Find where the given text appears and provide that cell's center as [x, y] coordinate. 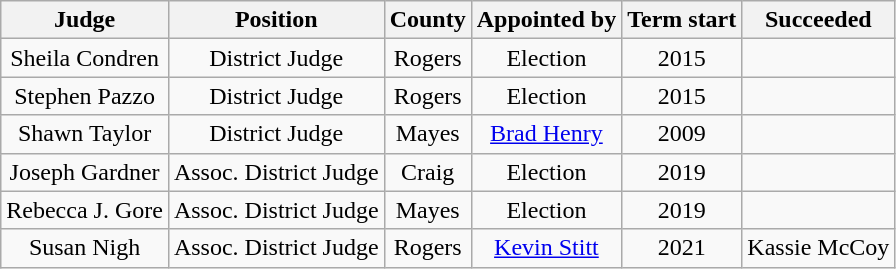
Susan Nigh [85, 248]
County [428, 20]
Stephen Pazzo [85, 96]
Craig [428, 172]
Kevin Stitt [546, 248]
2021 [682, 248]
Brad Henry [546, 134]
Sheila Condren [85, 58]
Judge [85, 20]
Rebecca J. Gore [85, 210]
Term start [682, 20]
Appointed by [546, 20]
2009 [682, 134]
Kassie McCoy [818, 248]
Position [276, 20]
Succeeded [818, 20]
Joseph Gardner [85, 172]
Shawn Taylor [85, 134]
